From the cell containing the given text, extract its center point as [X, Y] coordinate. 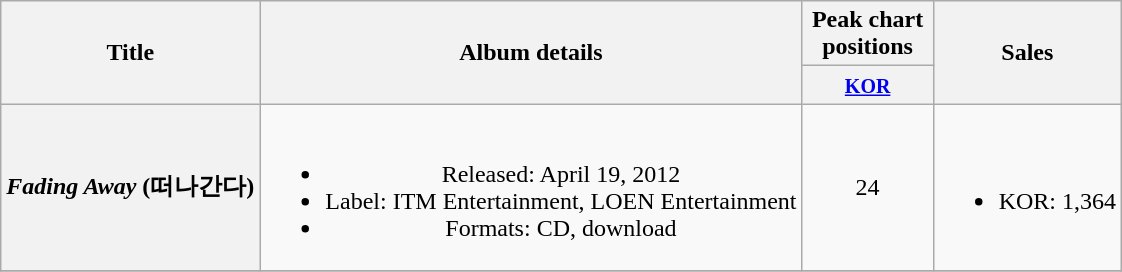
Fading Away (떠나간다) [130, 188]
Peak chart positions [868, 34]
KOR [868, 85]
24 [868, 188]
Released: April 19, 2012Label: ITM Entertainment, LOEN EntertainmentFormats: CD, download [531, 188]
Title [130, 52]
Sales [1027, 52]
Album details [531, 52]
KOR: 1,364 [1027, 188]
